Identify which cell holds the provided text, then report its [x, y] central coordinate. 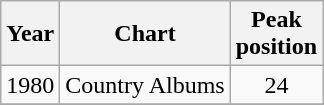
Peakposition [276, 34]
Country Albums [145, 85]
Chart [145, 34]
1980 [30, 85]
Year [30, 34]
24 [276, 85]
